Return [x, y] of the center of cell containing provided text 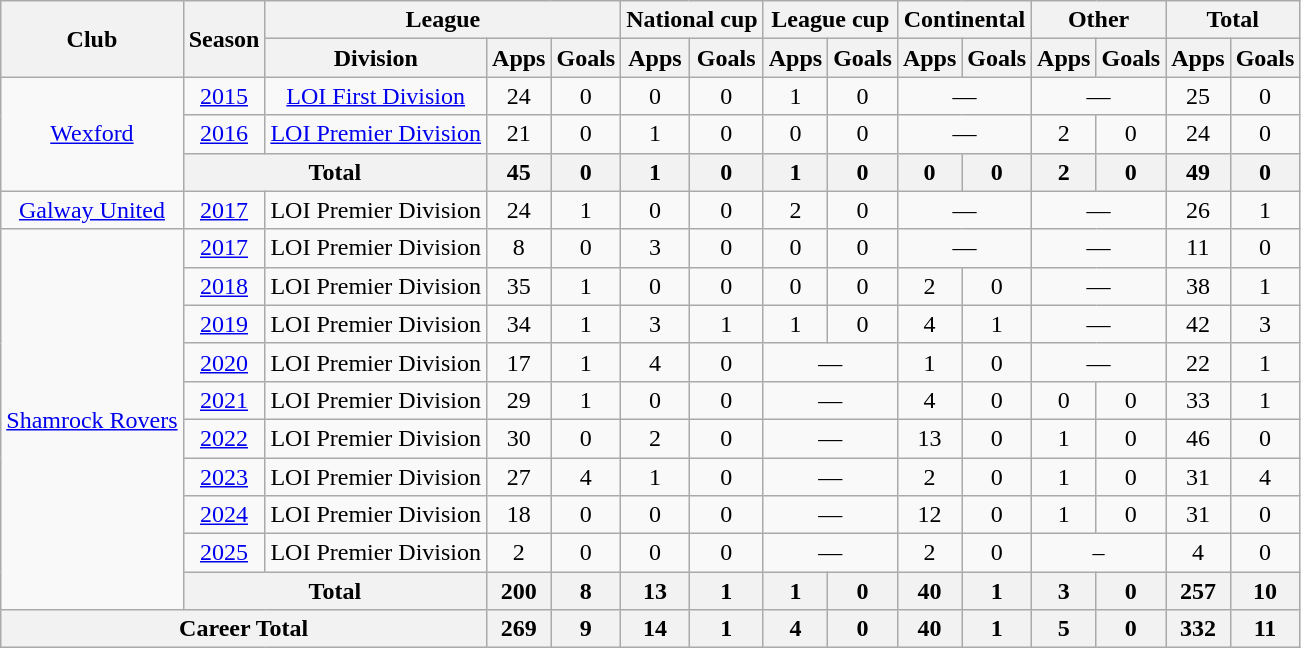
9 [586, 629]
2021 [224, 400]
Wexford [92, 134]
45 [519, 172]
2025 [224, 553]
Division [376, 58]
LOI First Division [376, 96]
Season [224, 39]
Continental [964, 20]
18 [519, 515]
Club [92, 39]
42 [1198, 324]
2016 [224, 134]
2023 [224, 477]
35 [519, 286]
2022 [224, 438]
27 [519, 477]
26 [1198, 210]
25 [1198, 96]
12 [929, 515]
30 [519, 438]
2020 [224, 362]
34 [519, 324]
21 [519, 134]
Shamrock Rovers [92, 420]
Career Total [244, 629]
46 [1198, 438]
33 [1198, 400]
Other [1099, 20]
200 [519, 591]
2024 [224, 515]
14 [655, 629]
17 [519, 362]
38 [1198, 286]
League cup [830, 20]
5 [1064, 629]
2018 [224, 286]
League [443, 20]
257 [1198, 591]
22 [1198, 362]
– [1099, 553]
2019 [224, 324]
National cup [692, 20]
269 [519, 629]
10 [1265, 591]
2015 [224, 96]
29 [519, 400]
49 [1198, 172]
332 [1198, 629]
Galway United [92, 210]
